Scan for the cell matching the given text and deliver its [X, Y] coordinate at center. 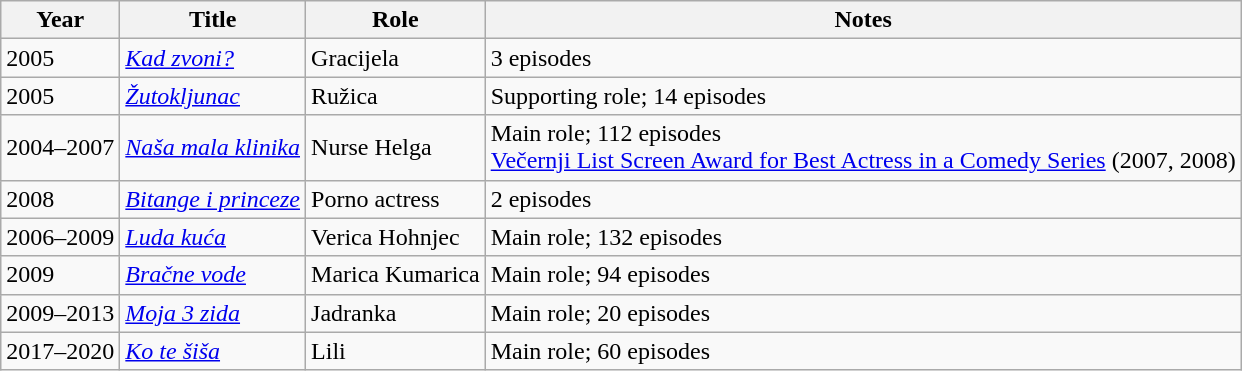
Moja 3 zida [213, 313]
Main role; 60 episodes [863, 351]
Main role; 94 episodes [863, 275]
Jadranka [396, 313]
2009–2013 [60, 313]
2008 [60, 199]
Luda kuća [213, 237]
Naša mala klinika [213, 148]
Bračne vode [213, 275]
Ružica [396, 96]
Kad zvoni? [213, 58]
Bitange i princeze [213, 199]
Main role; 20 episodes [863, 313]
Role [396, 20]
Gracijela [396, 58]
Lili [396, 351]
Main role; 132 episodes [863, 237]
Žutokljunac [213, 96]
2 episodes [863, 199]
Title [213, 20]
Supporting role; 14 episodes [863, 96]
2006–2009 [60, 237]
Year [60, 20]
3 episodes [863, 58]
2009 [60, 275]
Marica Kumarica [396, 275]
Nurse Helga [396, 148]
Main role; 112 episodesVečernji List Screen Award for Best Actress in a Comedy Series (2007, 2008) [863, 148]
Notes [863, 20]
2004–2007 [60, 148]
Porno actress [396, 199]
Verica Hohnjec [396, 237]
2017–2020 [60, 351]
Ko te šiša [213, 351]
